Provide the (X, Y) coordinate of the cell's center where the given text is located.  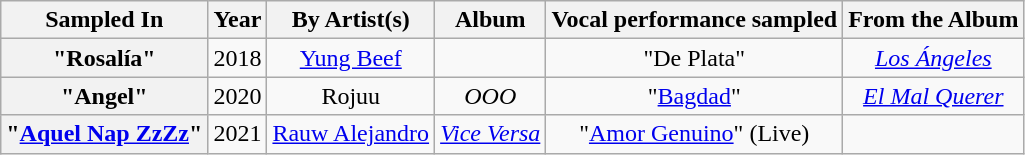
From the Album (934, 20)
2021 (238, 134)
Los Ángeles (934, 58)
Rauw Alejandro (351, 134)
2018 (238, 58)
"Bagdad" (694, 96)
Yung Beef (351, 58)
Album (490, 20)
By Artist(s) (351, 20)
Vice Versa (490, 134)
"De Plata" (694, 58)
"Angel" (104, 96)
Rojuu (351, 96)
Sampled In (104, 20)
"Rosalía" (104, 58)
"Amor Genuino" (Live) (694, 134)
El Mal Querer (934, 96)
OOO (490, 96)
2020 (238, 96)
Year (238, 20)
Vocal performance sampled (694, 20)
"Aquel Nap ZzZz" (104, 134)
